Return the (X, Y) coordinate for the center point of the cell that contains the specified text.  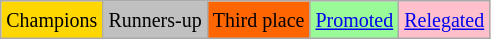
Champions (52, 20)
Runners-up (155, 20)
Promoted (354, 20)
Relegated (444, 20)
Third place (258, 20)
